Return the (X, Y) coordinate for the center point of the cell that contains the specified text.  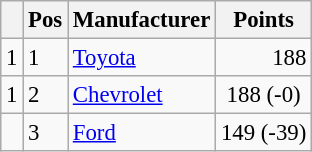
Manufacturer (142, 20)
149 (-39) (264, 133)
Ford (142, 133)
188 (-0) (264, 95)
2 (46, 95)
3 (46, 133)
Pos (46, 20)
Points (264, 20)
Chevrolet (142, 95)
Toyota (142, 58)
188 (264, 58)
